For the text-containing cell, return its midpoint in (x, y) coordinate format. 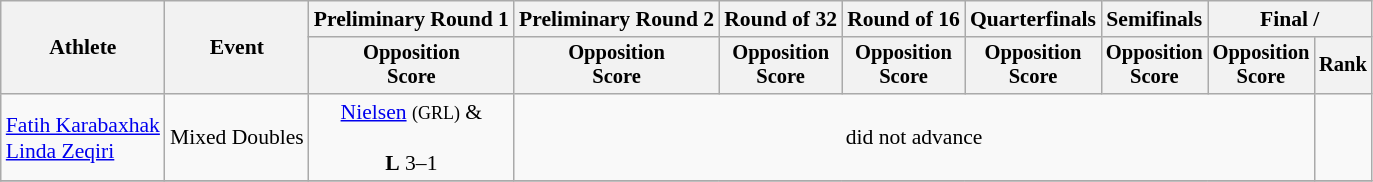
Mixed Doubles (237, 138)
Fatih KarabaxhakLinda Zeqiri (83, 138)
Preliminary Round 1 (412, 19)
Athlete (83, 48)
Semifinals (1154, 19)
Round of 32 (780, 19)
Nielsen (GRL) & L 3–1 (412, 138)
did not advance (914, 138)
Final / (1290, 19)
Preliminary Round 2 (616, 19)
Rank (1343, 66)
Quarterfinals (1033, 19)
Round of 16 (904, 19)
Event (237, 48)
